Find where the given text appears and provide that cell's center as [X, Y] coordinate. 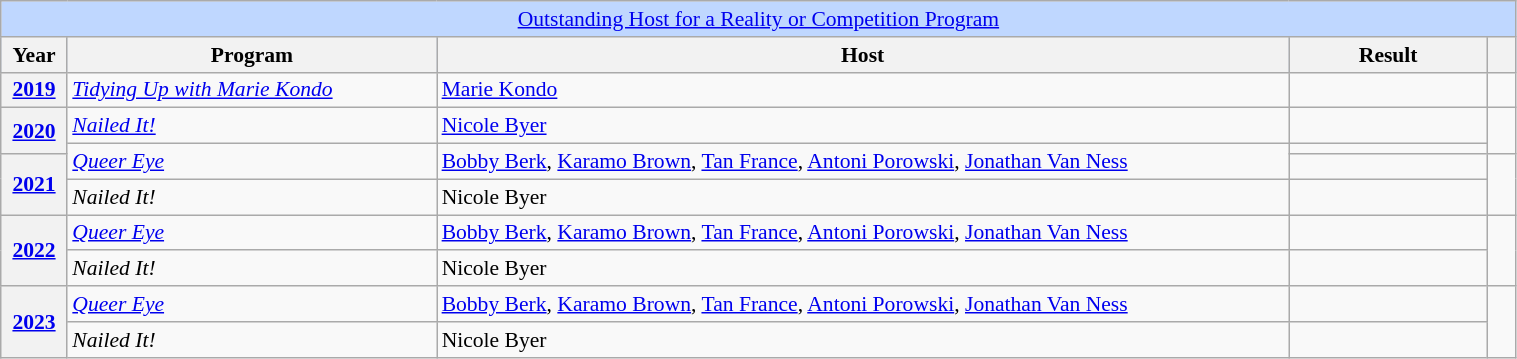
2020 [34, 131]
Tidying Up with Marie Kondo [252, 90]
2023 [34, 322]
Marie Kondo [863, 90]
2022 [34, 250]
2021 [34, 184]
Year [34, 55]
Program [252, 55]
Host [863, 55]
2019 [34, 90]
Outstanding Host for a Reality or Competition Program [758, 19]
Result [1388, 55]
